Pinpoint the cell where the given text exists, returning its (x, y) midpoint coordinate. 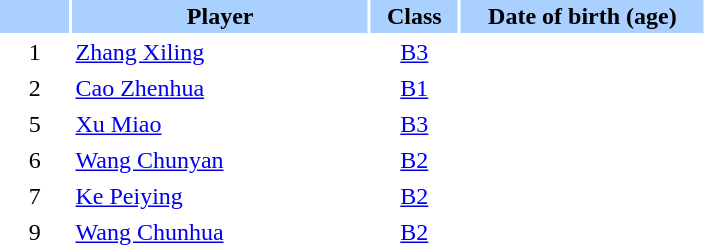
Wang Chunyan (220, 160)
Cao Zhenhua (220, 88)
1 (34, 52)
2 (34, 88)
6 (34, 160)
5 (34, 124)
Player (220, 16)
Date of birth (age) (582, 16)
B1 (414, 88)
Ke Peiying (220, 196)
Zhang Xiling (220, 52)
Xu Miao (220, 124)
Class (414, 16)
7 (34, 196)
